Capture the cell that displays the provided text and extract its [X, Y] central coordinate. 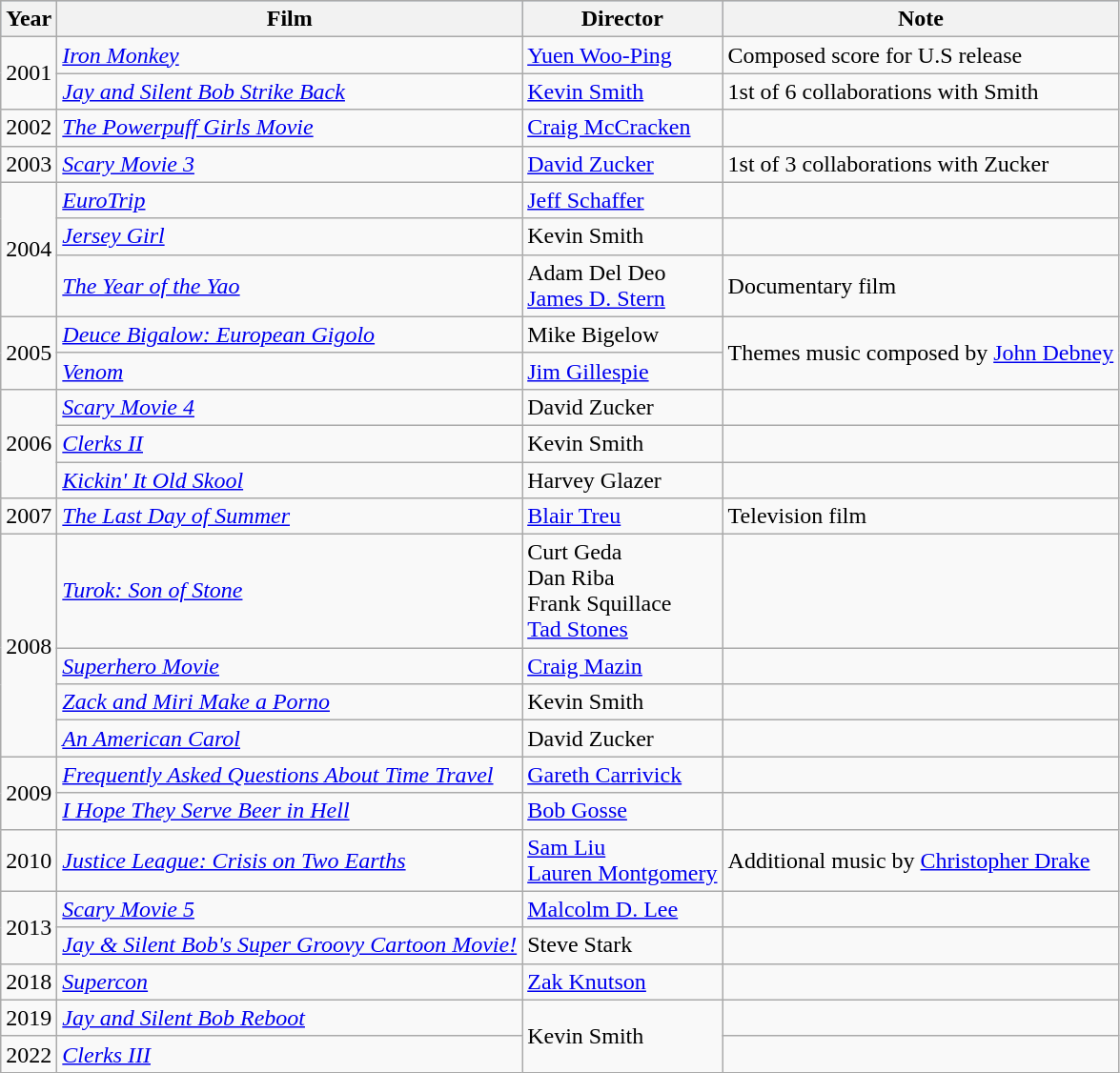
2010 [29, 860]
Jay & Silent Bob's Super Groovy Cartoon Movie! [290, 945]
2006 [29, 443]
Clerks II [290, 443]
Gareth Carrivick [622, 775]
The Last Day of Summer [290, 516]
2018 [29, 982]
Adam Del Deo James D. Stern [622, 286]
Year [29, 19]
Jim Gillespie [622, 371]
EuroTrip [290, 200]
Craig Mazin [622, 666]
Craig McCracken [622, 128]
Bob Gosse [622, 811]
1st of 3 collaborations with Zucker [921, 164]
Superhero Movie [290, 666]
2022 [29, 1054]
The Year of the Yao [290, 286]
Zack and Miri Make a Porno [290, 702]
2001 [29, 73]
Themes music composed by John Debney [921, 353]
2004 [29, 250]
Curt Geda Dan Riba Frank Squillace Tad Stones [622, 591]
Scary Movie 5 [290, 909]
Jersey Girl [290, 236]
Turok: Son of Stone [290, 591]
2002 [29, 128]
Jay and Silent Bob Strike Back [290, 91]
Jeff Schaffer [622, 200]
Additional music by Christopher Drake [921, 860]
Scary Movie 3 [290, 164]
1st of 6 collaborations with Smith [921, 91]
Mike Bigelow [622, 334]
Justice League: Crisis on Two Earths [290, 860]
Kickin' It Old Skool [290, 479]
2007 [29, 516]
Supercon [290, 982]
Director [622, 19]
Deuce Bigalow: European Gigolo [290, 334]
Film [290, 19]
Sam Liu Lauren Montgomery [622, 860]
2005 [29, 353]
Clerks III [290, 1054]
2003 [29, 164]
Malcolm D. Lee [622, 909]
2013 [29, 927]
Composed score for U.S release [921, 55]
Note [921, 19]
Documentary film [921, 286]
Yuen Woo-Ping [622, 55]
Scary Movie 4 [290, 407]
I Hope They Serve Beer in Hell [290, 811]
An American Carol [290, 739]
2019 [29, 1018]
Frequently Asked Questions About Time Travel [290, 775]
Venom [290, 371]
2009 [29, 793]
Harvey Glazer [622, 479]
The Powerpuff Girls Movie [290, 128]
2008 [29, 646]
Steve Stark [622, 945]
Television film [921, 516]
Blair Treu [622, 516]
Jay and Silent Bob Reboot [290, 1018]
Iron Monkey [290, 55]
Zak Knutson [622, 982]
